Identify which cell holds the provided text, then report its (x, y) central coordinate. 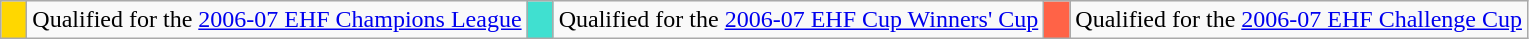
Qualified for the 2006-07 EHF Challenge Cup (1299, 20)
Qualified for the 2006-07 EHF Cup Winners' Cup (798, 20)
Qualified for the 2006-07 EHF Champions League (277, 20)
